Find where the given text appears and provide that cell's center as [x, y] coordinate. 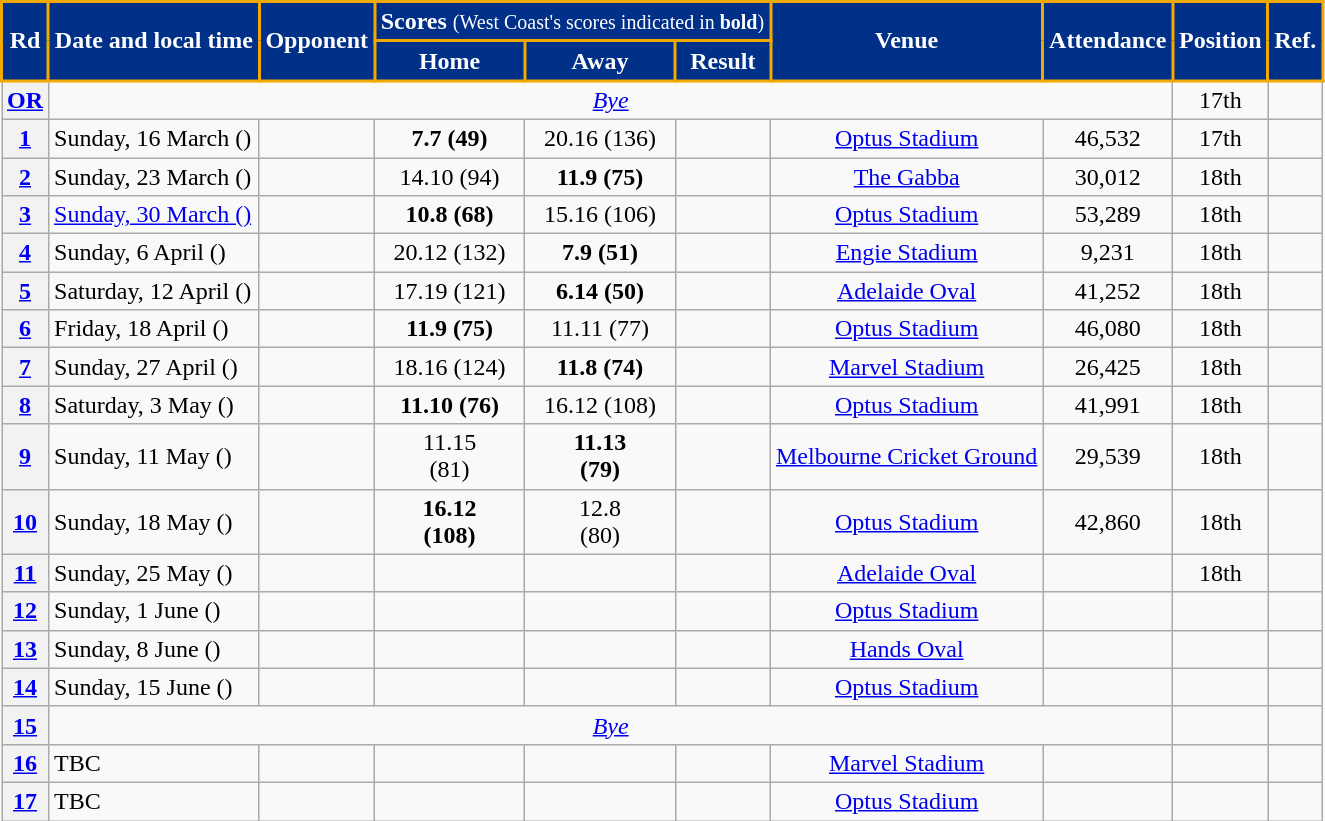
12 [26, 611]
Sunday, 30 March () [154, 215]
Sunday, 11 May () [154, 456]
Venue [906, 42]
Ref. [1296, 42]
Sunday, 8 June () [154, 649]
Sunday, 16 March () [154, 138]
Engie Stadium [906, 253]
3 [26, 215]
13 [26, 649]
7 [26, 367]
20.16 (136) [600, 138]
Sunday, 18 May () [154, 522]
Opponent [316, 42]
Rd [26, 42]
OR [26, 100]
11.15(81) [449, 456]
26,425 [1108, 367]
Sunday, 27 April () [154, 367]
Sunday, 15 June () [154, 687]
7.9 (51) [600, 253]
14 [26, 687]
Date and local time [154, 42]
10.8 (68) [449, 215]
8 [26, 405]
15 [26, 725]
53,289 [1108, 215]
15.16 (106) [600, 215]
46,080 [1108, 329]
4 [26, 253]
42,860 [1108, 522]
6.14 (50) [600, 291]
41,991 [1108, 405]
29,539 [1108, 456]
Hands Oval [906, 649]
Result [722, 61]
17 [26, 801]
10 [26, 522]
11.11 (77) [600, 329]
16.12(108) [449, 522]
41,252 [1108, 291]
16 [26, 763]
Melbourne Cricket Ground [906, 456]
16.12 (108) [600, 405]
Position [1220, 42]
Scores (West Coast's scores indicated in bold) [572, 22]
2 [26, 177]
Saturday, 12 April () [154, 291]
Saturday, 3 May () [154, 405]
11.10 (76) [449, 405]
Sunday, 25 May () [154, 573]
14.10 (94) [449, 177]
9 [26, 456]
Attendance [1108, 42]
9,231 [1108, 253]
Away [600, 61]
Friday, 18 April () [154, 329]
11.13(79) [600, 456]
6 [26, 329]
1 [26, 138]
The Gabba [906, 177]
20.12 (132) [449, 253]
12.8(80) [600, 522]
Home [449, 61]
Sunday, 1 June () [154, 611]
18.16 (124) [449, 367]
5 [26, 291]
30,012 [1108, 177]
Sunday, 6 April () [154, 253]
11.8 (74) [600, 367]
46,532 [1108, 138]
11 [26, 573]
Sunday, 23 March () [154, 177]
7.7 (49) [449, 138]
17.19 (121) [449, 291]
